Extract the [X, Y] coordinate from the center of the cell holding the provided text.  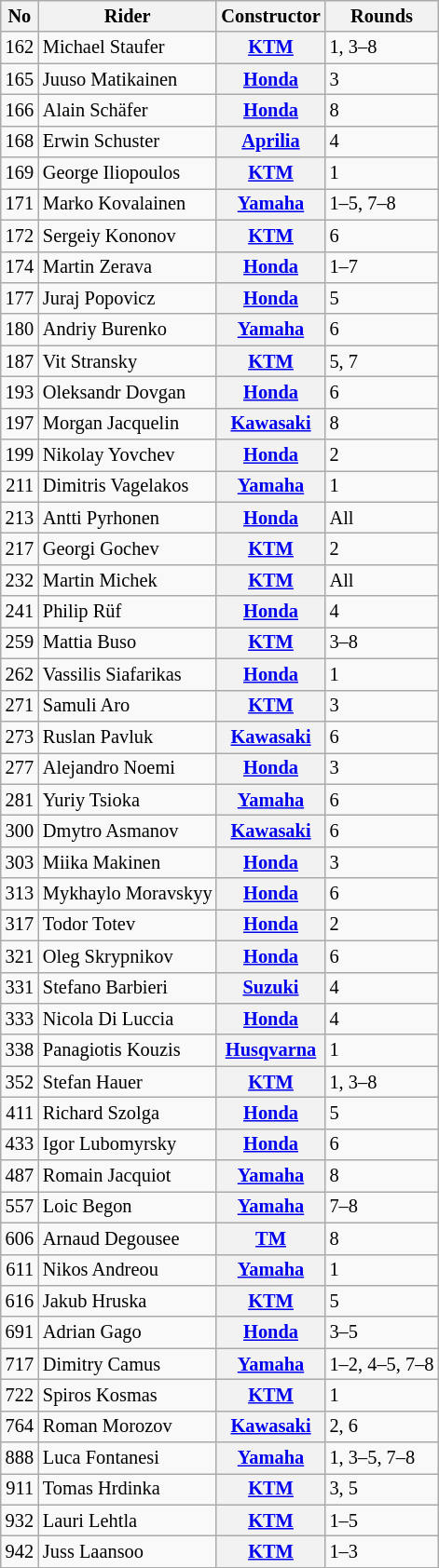
3–8 [382, 642]
Oleg Skrypnikov [127, 956]
TM [270, 1238]
Nicola Di Luccia [127, 1019]
Luca Fontanesi [127, 1458]
Martin Michek [127, 580]
317 [20, 925]
7–8 [382, 1207]
168 [20, 142]
271 [20, 706]
Nikolay Yovchev [127, 455]
557 [20, 1207]
764 [20, 1426]
Marko Kovalainen [127, 204]
Samuli Aro [127, 706]
162 [20, 47]
Erwin Schuster [127, 142]
333 [20, 1019]
331 [20, 988]
Oleksandr Dovgan [127, 392]
Panagiotis Kouzis [127, 1050]
Stefano Barbieri [127, 988]
Yuriy Tsioka [127, 800]
Richard Szolga [127, 1113]
717 [20, 1364]
Rounds [382, 16]
942 [20, 1552]
300 [20, 831]
Andriy Burenko [127, 330]
Juuso Matikainen [127, 79]
338 [20, 1050]
259 [20, 642]
217 [20, 548]
197 [20, 424]
888 [20, 1458]
213 [20, 518]
Stefan Hauer [127, 1082]
487 [20, 1176]
Juraj Popovicz [127, 298]
411 [20, 1113]
Antti Pyrhonen [127, 518]
232 [20, 580]
Philip Rüf [127, 612]
165 [20, 79]
Igor Lubomyrsky [127, 1144]
Loic Begon [127, 1207]
Romain Jacquiot [127, 1176]
1–5, 7–8 [382, 204]
166 [20, 110]
Roman Morozov [127, 1426]
616 [20, 1301]
180 [20, 330]
Sergeiy Kononov [127, 236]
273 [20, 737]
606 [20, 1238]
187 [20, 361]
Nikos Andreou [127, 1270]
Vit Stransky [127, 361]
193 [20, 392]
Dmytro Asmanov [127, 831]
Jakub Hruska [127, 1301]
722 [20, 1395]
1–5 [382, 1521]
Aprilia [270, 142]
Todor Totev [127, 925]
Lauri Lehtla [127, 1521]
2, 6 [382, 1426]
303 [20, 862]
1–3 [382, 1552]
277 [20, 768]
Husqvarna [270, 1050]
Tomas Hrdinka [127, 1489]
199 [20, 455]
Ruslan Pavluk [127, 737]
Alejandro Noemi [127, 768]
Vassilis Siafarikas [127, 674]
Juss Laansoo [127, 1552]
313 [20, 894]
Michael Staufer [127, 47]
Arnaud Degousee [127, 1238]
169 [20, 173]
691 [20, 1332]
172 [20, 236]
Morgan Jacquelin [127, 424]
1–7 [382, 267]
611 [20, 1270]
3, 5 [382, 1489]
Miika Makinen [127, 862]
No [20, 16]
Mattia Buso [127, 642]
Martin Zerava [127, 267]
911 [20, 1489]
Dimitris Vagelakos [127, 486]
Georgi Gochev [127, 548]
433 [20, 1144]
177 [20, 298]
Suzuki [270, 988]
321 [20, 956]
Alain Schäfer [127, 110]
Mykhaylo Moravskyy [127, 894]
Constructor [270, 16]
171 [20, 204]
3–5 [382, 1332]
352 [20, 1082]
932 [20, 1521]
211 [20, 486]
Dimitry Camus [127, 1364]
262 [20, 674]
1–2, 4–5, 7–8 [382, 1364]
Adrian Gago [127, 1332]
5, 7 [382, 361]
241 [20, 612]
174 [20, 267]
281 [20, 800]
1, 3–5, 7–8 [382, 1458]
Rider [127, 16]
George Iliopoulos [127, 173]
Spiros Kosmas [127, 1395]
